Identify which cell holds the provided text, then report its [X, Y] central coordinate. 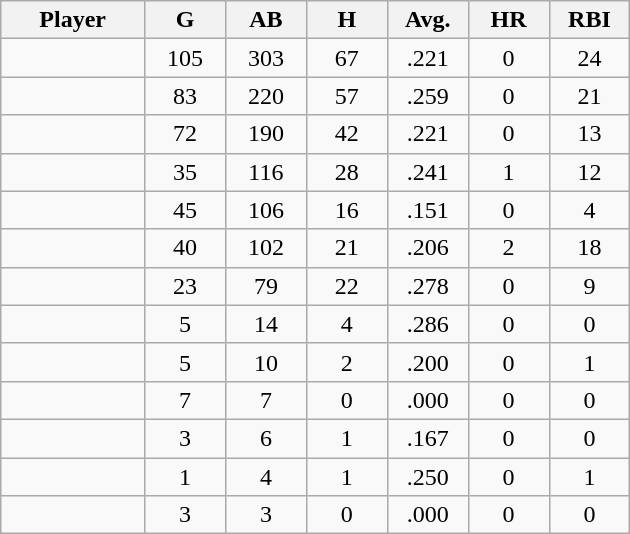
H [346, 20]
24 [590, 58]
.286 [428, 324]
40 [186, 248]
Player [73, 20]
AB [266, 20]
6 [266, 438]
303 [266, 58]
.206 [428, 248]
16 [346, 210]
14 [266, 324]
9 [590, 286]
HR [508, 20]
12 [590, 172]
.151 [428, 210]
35 [186, 172]
18 [590, 248]
67 [346, 58]
13 [590, 134]
45 [186, 210]
83 [186, 96]
116 [266, 172]
79 [266, 286]
106 [266, 210]
10 [266, 362]
RBI [590, 20]
102 [266, 248]
.167 [428, 438]
Avg. [428, 20]
.278 [428, 286]
.241 [428, 172]
220 [266, 96]
23 [186, 286]
42 [346, 134]
.200 [428, 362]
28 [346, 172]
.259 [428, 96]
G [186, 20]
.250 [428, 477]
22 [346, 286]
57 [346, 96]
105 [186, 58]
72 [186, 134]
190 [266, 134]
